Output the [X, Y] coordinate of the center of the cell containing the given text.  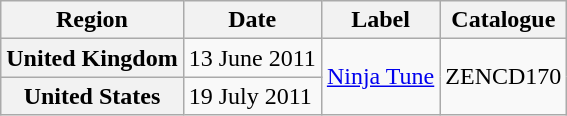
Region [92, 20]
Label [380, 20]
19 July 2011 [252, 96]
Ninja Tune [380, 77]
13 June 2011 [252, 58]
United Kingdom [92, 58]
ZENCD170 [504, 77]
United States [92, 96]
Date [252, 20]
Catalogue [504, 20]
